Pinpoint the cell where the given text exists, returning its [X, Y] midpoint coordinate. 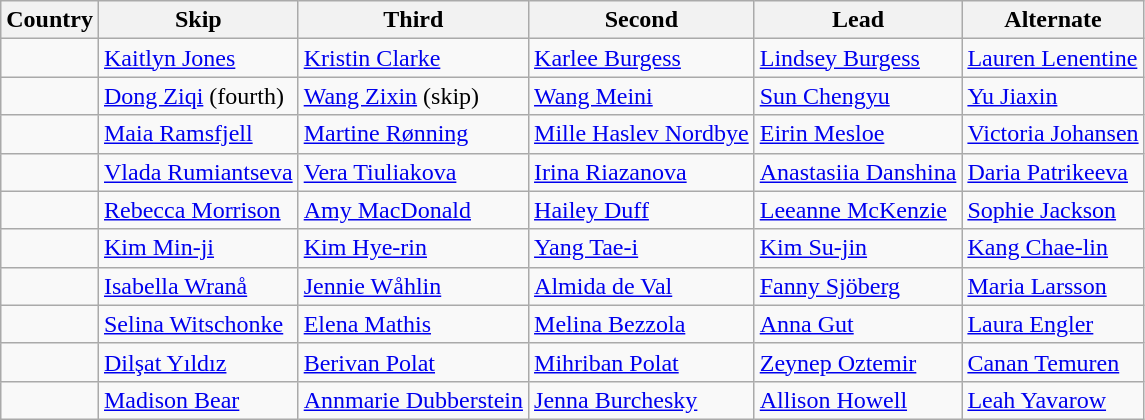
Leah Yavarow [1053, 400]
Karlee Burgess [642, 58]
Sophie Jackson [1053, 210]
Jenna Burchesky [642, 400]
Jennie Wåhlin [413, 286]
Zeynep Oztemir [858, 362]
Victoria Johansen [1053, 134]
Anna Gut [858, 324]
Eirin Mesloe [858, 134]
Kristin Clarke [413, 58]
Lindsey Burgess [858, 58]
Martine Rønning [413, 134]
Dong Ziqi (fourth) [198, 96]
Dilşat Yıldız [198, 362]
Allison Howell [858, 400]
Berivan Polat [413, 362]
Sun Chengyu [858, 96]
Kaitlyn Jones [198, 58]
Daria Patrikeeva [1053, 172]
Yang Tae-i [642, 248]
Lauren Lenentine [1053, 58]
Vera Tiuliakova [413, 172]
Maria Larsson [1053, 286]
Elena Mathis [413, 324]
Kim Su-jin [858, 248]
Third [413, 20]
Kim Min-ji [198, 248]
Kang Chae-lin [1053, 248]
Skip [198, 20]
Madison Bear [198, 400]
Vlada Rumiantseva [198, 172]
Rebecca Morrison [198, 210]
Leeanne McKenzie [858, 210]
Lead [858, 20]
Laura Engler [1053, 324]
Melina Bezzola [642, 324]
Mille Haslev Nordbye [642, 134]
Wang Zixin (skip) [413, 96]
Anastasiia Danshina [858, 172]
Alternate [1053, 20]
Country [50, 20]
Second [642, 20]
Selina Witschonke [198, 324]
Kim Hye-rin [413, 248]
Irina Riazanova [642, 172]
Mihriban Polat [642, 362]
Yu Jiaxin [1053, 96]
Amy MacDonald [413, 210]
Fanny Sjöberg [858, 286]
Hailey Duff [642, 210]
Almida de Val [642, 286]
Canan Temuren [1053, 362]
Annmarie Dubberstein [413, 400]
Wang Meini [642, 96]
Isabella Wranå [198, 286]
Maia Ramsfjell [198, 134]
